Return the (X, Y) coordinate for the center point of the cell that contains the specified text.  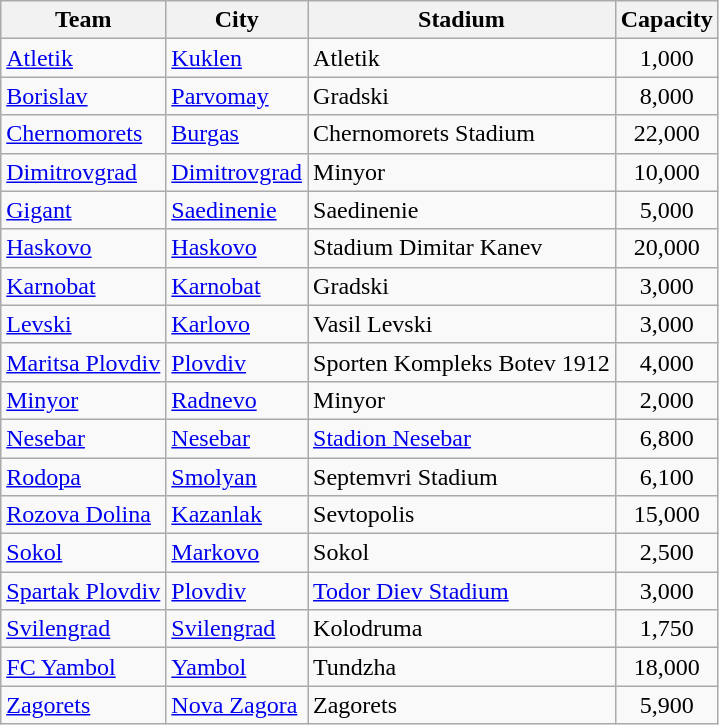
1,750 (666, 629)
Burgas (237, 134)
Kolodruma (462, 629)
2,000 (666, 400)
Stadium (462, 20)
Markovo (237, 553)
10,000 (666, 172)
City (237, 20)
Stadium Dimitar Kanev (462, 248)
Yambol (237, 667)
8,000 (666, 96)
Tundzha (462, 667)
1,000 (666, 58)
22,000 (666, 134)
Vasil Levski (462, 324)
Stadion Nesebar (462, 438)
20,000 (666, 248)
FC Yambol (84, 667)
Team (84, 20)
Rozova Dolina (84, 515)
Karlovo (237, 324)
Chernomorets (84, 134)
Sporten Kompleks Botev 1912 (462, 362)
Levski (84, 324)
6,100 (666, 477)
Kuklen (237, 58)
Chernomorets Stadium (462, 134)
Gigant (84, 210)
Nova Zagora (237, 705)
Capacity (666, 20)
5,900 (666, 705)
6,800 (666, 438)
Kazanlak (237, 515)
Borislav (84, 96)
Radnevo (237, 400)
5,000 (666, 210)
Sevtopolis (462, 515)
15,000 (666, 515)
Smolyan (237, 477)
Septemvri Stadium (462, 477)
Todor Diev Stadium (462, 591)
Parvomay (237, 96)
18,000 (666, 667)
Rodopa (84, 477)
Maritsa Plovdiv (84, 362)
2,500 (666, 553)
4,000 (666, 362)
Spartak Plovdiv (84, 591)
